Determine the [x, y] coordinate at the center of the cell enclosing the given text.  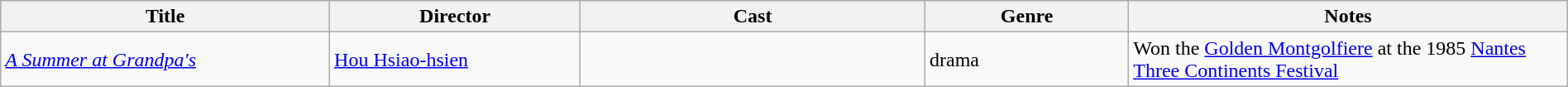
Title [165, 17]
Notes [1348, 17]
drama [1026, 60]
Genre [1026, 17]
Cast [753, 17]
A Summer at Grandpa's [165, 60]
Director [455, 17]
Won the Golden Montgolfiere at the 1985 Nantes Three Continents Festival [1348, 60]
Hou Hsiao-hsien [455, 60]
